From the cell containing the given text, extract its center point as (X, Y) coordinate. 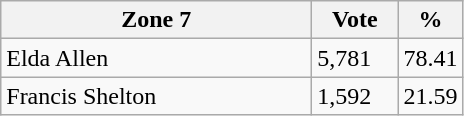
Zone 7 (156, 20)
% (430, 20)
Francis Shelton (156, 96)
1,592 (355, 96)
Elda Allen (156, 58)
5,781 (355, 58)
Vote (355, 20)
78.41 (430, 58)
21.59 (430, 96)
